Extract the (X, Y) coordinate from the center of the cell holding the provided text.  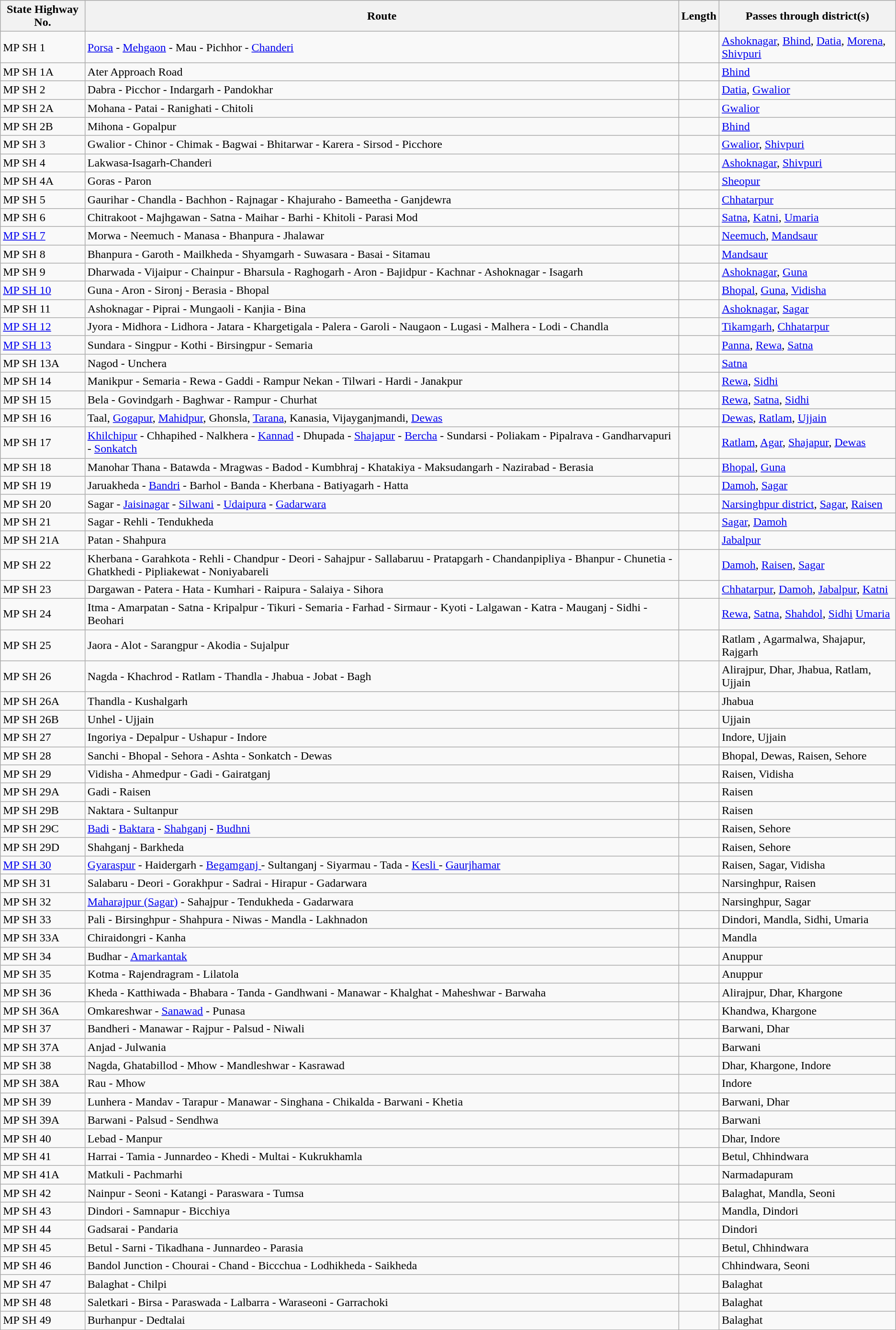
Narsinghpur district, Sagar, Raisen (807, 503)
MP SH 2A (43, 108)
Gwalior, Shivpuri (807, 145)
Lunhera - Mandav - Tarapur - Manawar - Singhana - Chikalda - Barwani - Khetia (382, 1102)
MP SH 8 (43, 254)
Manikpur - Semaria - Rewa - Gaddi - Rampur Nekan - Tilwari - Hardi - Janakpur (382, 381)
Thandla - Kushalgarh (382, 701)
Vidisha - Ahmedpur - Gadi - Gairatganj (382, 774)
MP SH 24 (43, 615)
MP SH 4A (43, 181)
Harrai - Tamia - Junnardeo - Khedi - Multai - Kukrukhamla (382, 1156)
Narmadapuram (807, 1174)
MP SH 12 (43, 327)
Indore (807, 1084)
Kheda - Katthiwada - Bhabara - Tanda - Gandhwani - Manawar - Khalghat - Maheshwar - Barwaha (382, 993)
MP SH 31 (43, 883)
Rewa, Satna, Shahdol, Sidhi Umaria (807, 615)
Gyaraspur - Haidergarh - Begamganj - Sultanganj - Siyarmau - Tada - Kesli - Gaurjhamar (382, 865)
MP SH 23 (43, 590)
Sagar - Jaisinagar - Silwani - Udaipura - Gadarwara (382, 503)
MP SH 26A (43, 701)
Rewa, Sidhi (807, 381)
Burhanpur - Dedtalai (382, 1320)
Dharwada - Vijaipur - Chainpur - Bharsula - Raghogarh - Aron - Bajidpur - Kachnar - Ashoknagar - Isagarh (382, 272)
MP SH 4 (43, 163)
MP SH 46 (43, 1266)
MP SH 14 (43, 381)
MP SH 13 (43, 345)
Maharajpur (Sagar) - Sahajpur - Tendukheda - Gadarwara (382, 901)
Narsinghpur, Raisen (807, 883)
Lakwasa-Isagarh-Chanderi (382, 163)
Goras - Paron (382, 181)
Pali - Birsinghpur - Shahpura - Niwas - Mandla - Lakhnadon (382, 920)
MP SH 17 (43, 442)
Badi - Baktara - Shahganj - Budhni (382, 828)
MP SH 3 (43, 145)
MP SH 38 (43, 1065)
Bhopal, Dewas, Raisen, Sehore (807, 756)
Satna (807, 363)
Length (699, 16)
Mohana - Patai - Ranighati - Chitoli (382, 108)
MP SH 37A (43, 1047)
Kotma - Rajendragram - Lilatola (382, 974)
MP SH 29 (43, 774)
Gwalior - Chinor - Chimak - Bagwai - Bhitarwar - Karera - Sirsod - Picchore (382, 145)
MP SH 22 (43, 565)
MP SH 33A (43, 938)
Gadi - Raisen (382, 792)
Taal, Gogapur, Mahidpur, Ghonsla, Tarana, Kanasia, Vijayganjmandi, Dewas (382, 418)
MP SH 41A (43, 1174)
Khandwa, Khargone (807, 1011)
Matkuli - Pachmarhi (382, 1174)
Shahganj - Barkheda (382, 847)
Chhatarpur (807, 199)
MP SH 28 (43, 756)
MP SH 15 (43, 400)
Raisen, Sagar, Vidisha (807, 865)
Betul - Sarni - Tikadhana - Junnardeo - Parasia (382, 1248)
Gwalior (807, 108)
Dindori, Mandla, Sidhi, Umaria (807, 920)
Sanchi - Bhopal - Sehora - Ashta - Sonkatch - Dewas (382, 756)
Chitrakoot - Majhgawan - Satna - Maihar - Barhi - Khitoli - Parasi Mod (382, 217)
Ingoriya - Depalpur - Ushapur - Indore (382, 738)
Rewa, Satna, Sidhi (807, 400)
Dargawan - Patera - Hata - Kumhari - Raipura - Salaiya - Sihora (382, 590)
Satna, Katni, Umaria (807, 217)
Salabaru - Deori - Gorakhpur - Sadrai - Hirapur - Gadarwara (382, 883)
Ater Approach Road (382, 72)
MP SH 5 (43, 199)
Jaruakheda - Bandri - Barhol - Banda - Kherbana - Batiyagarh - Hatta (382, 485)
Jyora - Midhora - Lidhora - Jatara - Khargetigala - Palera - Garoli - Naugaon - Lugasi - Malhera - Lodi - Chandla (382, 327)
Damoh, Raisen, Sagar (807, 565)
Bhopal, Guna, Vidisha (807, 291)
MP SH 1 (43, 47)
MP SH 26 (43, 677)
MP SH 42 (43, 1193)
Bandheri - Manawar - Rajpur - Palsud - Niwali (382, 1029)
Bhopal, Guna (807, 467)
Balaghat, Mandla, Seoni (807, 1193)
MP SH 40 (43, 1138)
Naktara - Sultanpur (382, 810)
MP SH 47 (43, 1284)
Mandla, Dindori (807, 1211)
Patan - Shahpura (382, 540)
Bhanpura - Garoth - Mailkheda - Shyamgarh - Suwasara - Basai - Sitamau (382, 254)
Morwa - Neemuch - Manasa - Bhanpura - Jhalawar (382, 235)
MP SH 1A (43, 72)
Datia, Gwalior (807, 90)
MP SH 36 (43, 993)
Indore, Ujjain (807, 738)
Chhindwara, Seoni (807, 1266)
Ujjain (807, 719)
Gadsarai - Pandaria (382, 1229)
Alirajpur, Dhar, Khargone (807, 993)
Neemuch, Mandsaur (807, 235)
Nagda, Ghatabillod - Mhow - Mandleshwar - Kasrawad (382, 1065)
Mandsaur (807, 254)
MP SH 33 (43, 920)
MP SH 13A (43, 363)
Ratlam , Agarmalwa, Shajapur, Rajgarh (807, 645)
Passes through district(s) (807, 16)
MP SH 49 (43, 1320)
MP SH 16 (43, 418)
MP SH 30 (43, 865)
Mandla (807, 938)
MP SH 36A (43, 1011)
Ashoknagar - Piprai - Mungaoli - Kanjia - Bina (382, 309)
MP SH 41 (43, 1156)
Panna, Rewa, Satna (807, 345)
Jaora - Alot - Sarangpur - Akodia - Sujalpur (382, 645)
Dewas, Ratlam, Ujjain (807, 418)
MP SH 2B (43, 126)
MP SH 27 (43, 738)
MP SH 32 (43, 901)
MP SH 29A (43, 792)
State Highway No. (43, 16)
Lebad - Manpur (382, 1138)
Nainpur - Seoni - Katangi - Paraswara - Tumsa (382, 1193)
Narsinghpur, Sagar (807, 901)
Dindori - Samnapur - Bicchiya (382, 1211)
Chhatarpur, Damoh, Jabalpur, Katni (807, 590)
Porsa - Mehgaon - Mau - Pichhor - Chanderi (382, 47)
Nagod - Unchera (382, 363)
Sagar - Rehli - Tendukheda (382, 522)
Chiraidongri - Kanha (382, 938)
MP SH 6 (43, 217)
Bela - Govindgarh - Baghwar - Rampur - Churhat (382, 400)
Bandol Junction - Chourai - Chand - Biccchua - Lodhikheda - Saikheda (382, 1266)
MP SH 45 (43, 1248)
MP SH 44 (43, 1229)
Anjad - Julwania (382, 1047)
Jhabua (807, 701)
MP SH 18 (43, 467)
Itma - Amarpatan - Satna - Kripalpur - Tikuri - Semaria - Farhad - Sirmaur - Kyoti - Lalgawan - Katra - Mauganj - Sidhi - Beohari (382, 615)
Dindori (807, 1229)
Ashoknagar, Shivpuri (807, 163)
Tikamgarh, Chhatarpur (807, 327)
MP SH 34 (43, 956)
Ashoknagar, Guna (807, 272)
Ratlam, Agar, Shajapur, Dewas (807, 442)
MP SH 9 (43, 272)
MP SH 19 (43, 485)
Omkareshwar - Sanawad - Punasa (382, 1011)
Rau - Mhow (382, 1084)
MP SH 2 (43, 90)
MP SH 48 (43, 1302)
MP SH 29B (43, 810)
Sagar, Damoh (807, 522)
Damoh, Sagar (807, 485)
MP SH 20 (43, 503)
MP SH 38A (43, 1084)
Barwani - Palsud - Sendhwa (382, 1120)
Sundara - Singpur - Kothi - Birsingpur - Semaria (382, 345)
MP SH 29C (43, 828)
Nagda - Khachrod - Ratlam - Thandla - Jhabua - Jobat - Bagh (382, 677)
Manohar Thana - Batawda - Mragwas - Badod - Kumbhraj - Khatakiya - Maksudangarh - Nazirabad - Berasia (382, 467)
Sheopur (807, 181)
Route (382, 16)
Budhar - Amarkantak (382, 956)
Ashoknagar, Bhind, Datia, Morena, Shivpuri (807, 47)
MP SH 26B (43, 719)
MP SH 29D (43, 847)
MP SH 21 (43, 522)
Balaghat - Chilpi (382, 1284)
MP SH 37 (43, 1029)
Mihona - Gopalpur (382, 126)
Raisen, Vidisha (807, 774)
Unhel - Ujjain (382, 719)
Dhar, Indore (807, 1138)
Saletkari - Birsa - Paraswada - Lalbarra - Waraseoni - Garrachoki (382, 1302)
MP SH 21A (43, 540)
Khilchipur - Chhapihed - Nalkhera - Kannad - Dhupada - Shajapur - Bercha - Sundarsi - Poliakam - Pipalrava - Gandharvapuri - Sonkatch (382, 442)
Dhar, Khargone, Indore (807, 1065)
MP SH 35 (43, 974)
Gaurihar - Chandla - Bachhon - Rajnagar - Khajuraho - Bameetha - Ganjdewra (382, 199)
MP SH 10 (43, 291)
Ashoknagar, Sagar (807, 309)
MP SH 7 (43, 235)
Alirajpur, Dhar, Jhabua, Ratlam, Ujjain (807, 677)
Jabalpur (807, 540)
Dabra - Picchor - Indargarh - Pandokhar (382, 90)
MP SH 39A (43, 1120)
MP SH 43 (43, 1211)
MP SH 25 (43, 645)
MP SH 39 (43, 1102)
MP SH 11 (43, 309)
Guna - Aron - Sironj - Berasia - Bhopal (382, 291)
